Output the (X, Y) coordinate of the center of the cell containing the given text.  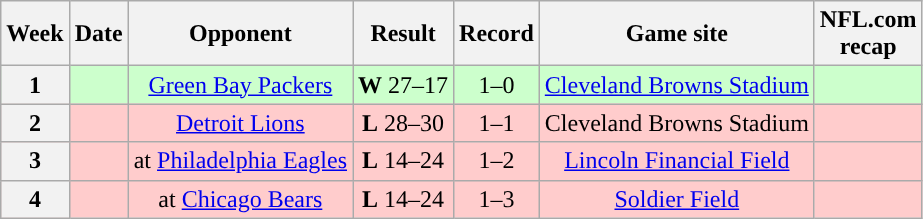
Record (497, 34)
Soldier Field (676, 199)
1–3 (497, 199)
Opponent (240, 34)
1–2 (497, 161)
NFL.comrecap (868, 34)
1–0 (497, 85)
1–1 (497, 123)
3 (35, 161)
Lincoln Financial Field (676, 161)
4 (35, 199)
Detroit Lions (240, 123)
Result (404, 34)
W 27–17 (404, 85)
2 (35, 123)
at Philadelphia Eagles (240, 161)
1 (35, 85)
Game site (676, 34)
Green Bay Packers (240, 85)
Date (98, 34)
L 28–30 (404, 123)
Week (35, 34)
at Chicago Bears (240, 199)
